Return [x, y] of the center of cell containing provided text 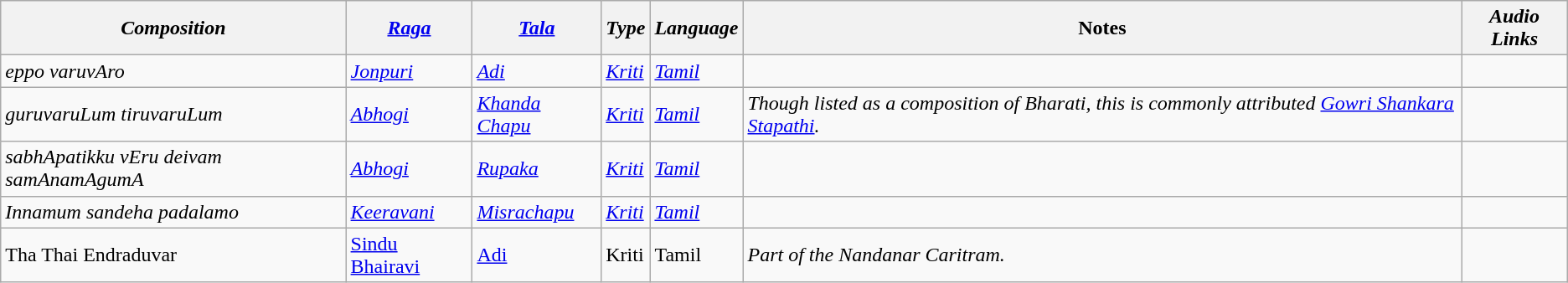
Type [626, 28]
Tha Thai Endraduvar [173, 255]
guruvaruLum tiruvaruLum [173, 114]
Sindu Bhairavi [409, 255]
Tala [537, 28]
Innamum sandeha padalamo [173, 212]
sabhApatikku vEru deivam samAnamAgumA [173, 169]
Audio Links [1514, 28]
Part of the Nandanar Caritram. [1102, 255]
Though listed as a composition of Bharati, this is commonly attributed Gowri Shankara Stapathi. [1102, 114]
eppo varuvAro [173, 71]
Keeravani [409, 212]
Khanda Chapu [537, 114]
Composition [173, 28]
Misrachapu [537, 212]
Rupaka [537, 169]
Notes [1102, 28]
Language [697, 28]
Raga [409, 28]
Jonpuri [409, 71]
